Identify which cell holds the provided text, then report its (x, y) central coordinate. 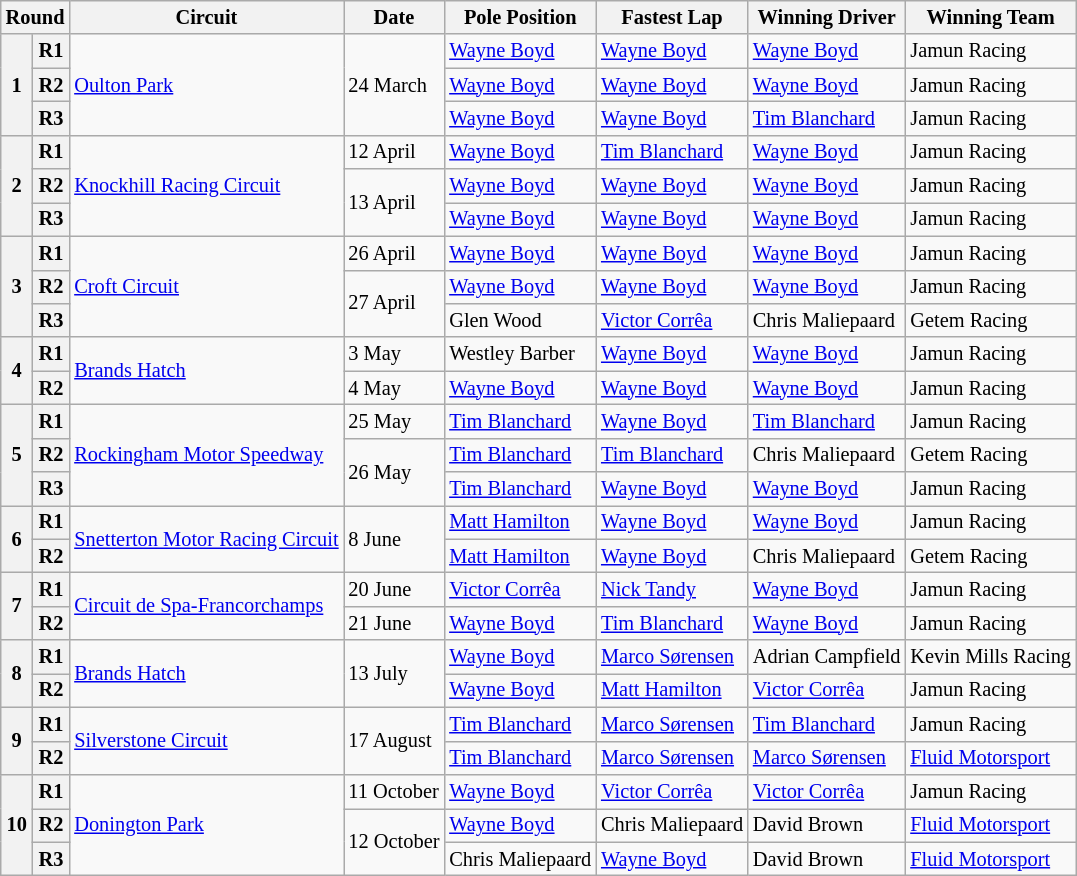
Knockhill Racing Circuit (206, 186)
10 (17, 824)
Kevin Mills Racing (990, 657)
Donington Park (206, 824)
12 April (394, 152)
8 (17, 674)
Date (394, 17)
Circuit de Spa-Francorchamps (206, 606)
1 (17, 84)
Oulton Park (206, 84)
13 April (394, 202)
Adrian Campfield (826, 657)
26 April (394, 253)
6 (17, 538)
Glen Wood (520, 320)
9 (17, 740)
Rockingham Motor Speedway (206, 454)
7 (17, 606)
Nick Tandy (672, 589)
21 June (394, 623)
17 August (394, 740)
4 May (394, 388)
3 (17, 286)
8 June (394, 538)
Silverstone Circuit (206, 740)
11 October (394, 791)
Round (36, 17)
3 May (394, 354)
25 May (394, 421)
5 (17, 454)
Westley Barber (520, 354)
Winning Team (990, 17)
Winning Driver (826, 17)
2 (17, 186)
Snetterton Motor Racing Circuit (206, 538)
12 October (394, 842)
4 (17, 370)
Croft Circuit (206, 286)
Fastest Lap (672, 17)
20 June (394, 589)
13 July (394, 674)
Pole Position (520, 17)
Circuit (206, 17)
27 April (394, 304)
26 May (394, 472)
24 March (394, 84)
